For the text-containing cell, return its midpoint in [X, Y] coordinate format. 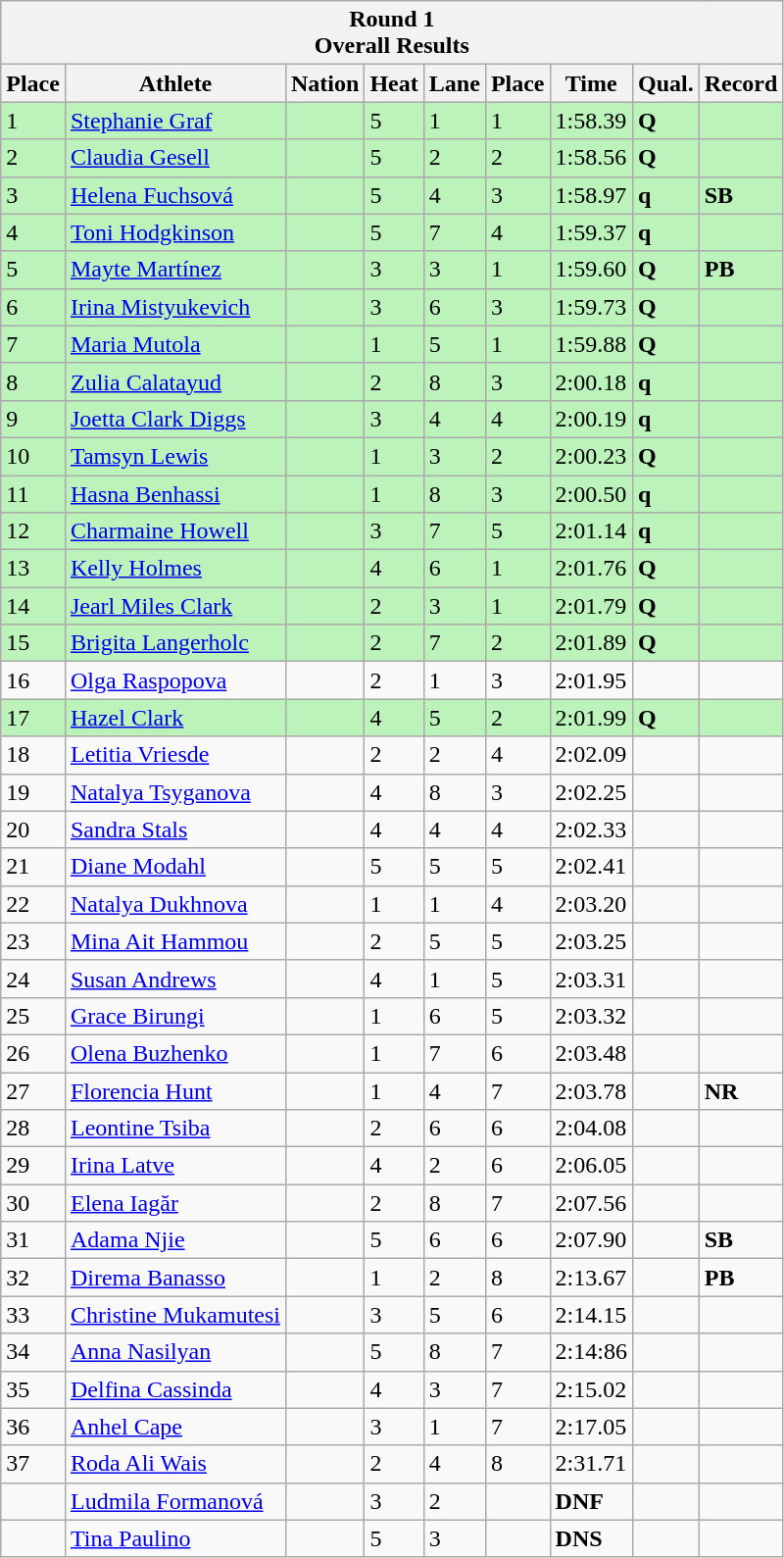
Anna Nasilyan [174, 1352]
25 [33, 1016]
Time [591, 83]
9 [33, 419]
16 [33, 680]
1:58.39 [591, 121]
2:13.67 [591, 1278]
2:14:86 [591, 1352]
DNF [591, 1501]
2:14.15 [591, 1315]
Olga Raspopova [174, 680]
2:02.33 [591, 829]
22 [33, 904]
Qual. [665, 83]
24 [33, 979]
Christine Mukamutesi [174, 1315]
23 [33, 941]
Brigita Langerholc [174, 643]
2:01.79 [591, 606]
2:02.09 [591, 755]
Mayte Martínez [174, 270]
2:03.78 [591, 1091]
NR [741, 1091]
Joetta Clark Diggs [174, 419]
Susan Andrews [174, 979]
28 [33, 1129]
35 [33, 1389]
Athlete [174, 83]
2:00.18 [591, 381]
Jearl Miles Clark [174, 606]
20 [33, 829]
2:01.95 [591, 680]
Mina Ait Hammou [174, 941]
Elena Iagăr [174, 1203]
13 [33, 569]
1:58.97 [591, 195]
19 [33, 792]
Anhel Cape [174, 1427]
1:59.73 [591, 307]
30 [33, 1203]
Lane [455, 83]
2:03.31 [591, 979]
1:59.60 [591, 270]
34 [33, 1352]
31 [33, 1240]
1:59.88 [591, 344]
2:31.71 [591, 1464]
14 [33, 606]
10 [33, 456]
36 [33, 1427]
17 [33, 718]
15 [33, 643]
18 [33, 755]
2:01.14 [591, 531]
2:15.02 [591, 1389]
11 [33, 493]
Diane Modahl [174, 867]
Kelly Holmes [174, 569]
Maria Mutola [174, 344]
Hazel Clark [174, 718]
Charmaine Howell [174, 531]
Direma Banasso [174, 1278]
Claudia Gesell [174, 158]
Roda Ali Wais [174, 1464]
2:02.25 [591, 792]
Tina Paulino [174, 1538]
Florencia Hunt [174, 1091]
2:01.99 [591, 718]
Natalya Tsyganova [174, 792]
Letitia Vriesde [174, 755]
2:03.32 [591, 1016]
Helena Fuchsová [174, 195]
Stephanie Graf [174, 121]
2:00.50 [591, 493]
Nation [324, 83]
Tamsyn Lewis [174, 456]
Heat [394, 83]
2:03.48 [591, 1053]
32 [33, 1278]
27 [33, 1091]
Irina Latve [174, 1166]
Adama Njie [174, 1240]
2:00.23 [591, 456]
DNS [591, 1538]
1:59.37 [591, 232]
Grace Birungi [174, 1016]
29 [33, 1166]
12 [33, 531]
Record [741, 83]
2:02.41 [591, 867]
37 [33, 1464]
Hasna Benhassi [174, 493]
2:01.76 [591, 569]
Leontine Tsiba [174, 1129]
2:03.20 [591, 904]
Round 1 Overall Results [392, 33]
Ludmila Formanová [174, 1501]
Irina Mistyukevich [174, 307]
2:07.90 [591, 1240]
Natalya Dukhnova [174, 904]
Zulia Calatayud [174, 381]
21 [33, 867]
2:06.05 [591, 1166]
26 [33, 1053]
2:17.05 [591, 1427]
2:00.19 [591, 419]
Toni Hodgkinson [174, 232]
33 [33, 1315]
Sandra Stals [174, 829]
Delfina Cassinda [174, 1389]
2:07.56 [591, 1203]
2:03.25 [591, 941]
2:04.08 [591, 1129]
Olena Buzhenko [174, 1053]
1:58.56 [591, 158]
2:01.89 [591, 643]
